Output the (x, y) coordinate of the center of the cell containing the given text.  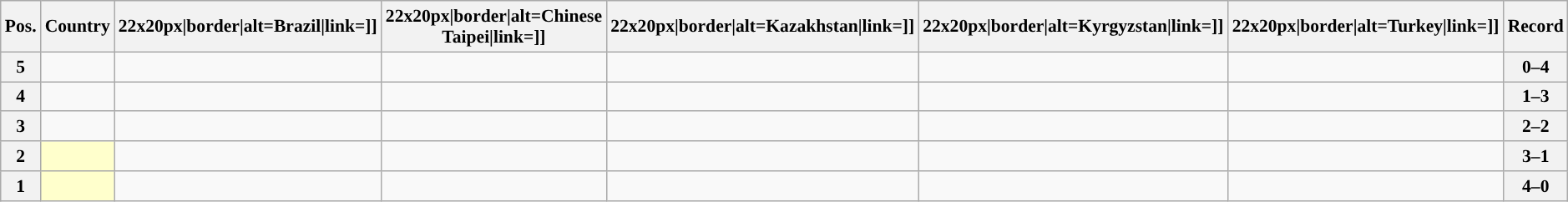
3–1 (1536, 156)
22x20px|border|alt=Chinese Taipei|link=]] (494, 27)
4 (21, 97)
1 (21, 186)
2–2 (1536, 127)
Country (78, 27)
3 (21, 127)
Pos. (21, 27)
Record (1536, 27)
2 (21, 156)
4–0 (1536, 186)
1–3 (1536, 97)
22x20px|border|alt=Kazakhstan|link=]] (762, 27)
22x20px|border|alt=Kyrgyzstan|link=]] (1073, 27)
22x20px|border|alt=Turkey|link=]] (1366, 27)
5 (21, 67)
0–4 (1536, 67)
22x20px|border|alt=Brazil|link=]] (248, 27)
